Extract the [X, Y] coordinate from the center of the cell holding the provided text.  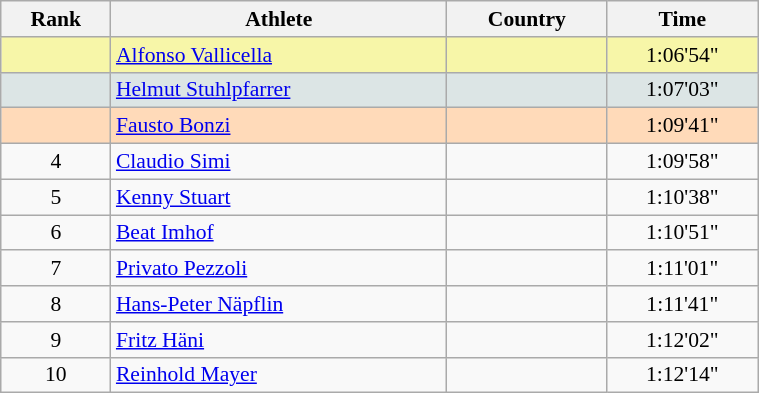
Fausto Bonzi [279, 126]
Fritz Häni [279, 340]
10 [56, 375]
Time [682, 19]
9 [56, 340]
1:07'03" [682, 90]
Kenny Stuart [279, 197]
Country [527, 19]
Hans-Peter Näpflin [279, 304]
6 [56, 233]
4 [56, 162]
Rank [56, 19]
1:10'38" [682, 197]
Alfonso Vallicella [279, 55]
1:06'54" [682, 55]
Helmut Stuhlpfarrer [279, 90]
5 [56, 197]
1:09'58" [682, 162]
8 [56, 304]
1:11'01" [682, 269]
1:12'14" [682, 375]
Athlete [279, 19]
Reinhold Mayer [279, 375]
1:10'51" [682, 233]
1:12'02" [682, 340]
1:11'41" [682, 304]
Beat Imhof [279, 233]
7 [56, 269]
Privato Pezzoli [279, 269]
1:09'41" [682, 126]
Claudio Simi [279, 162]
